Detect which cell encompasses the target text, then output its (x, y) center coordinate. 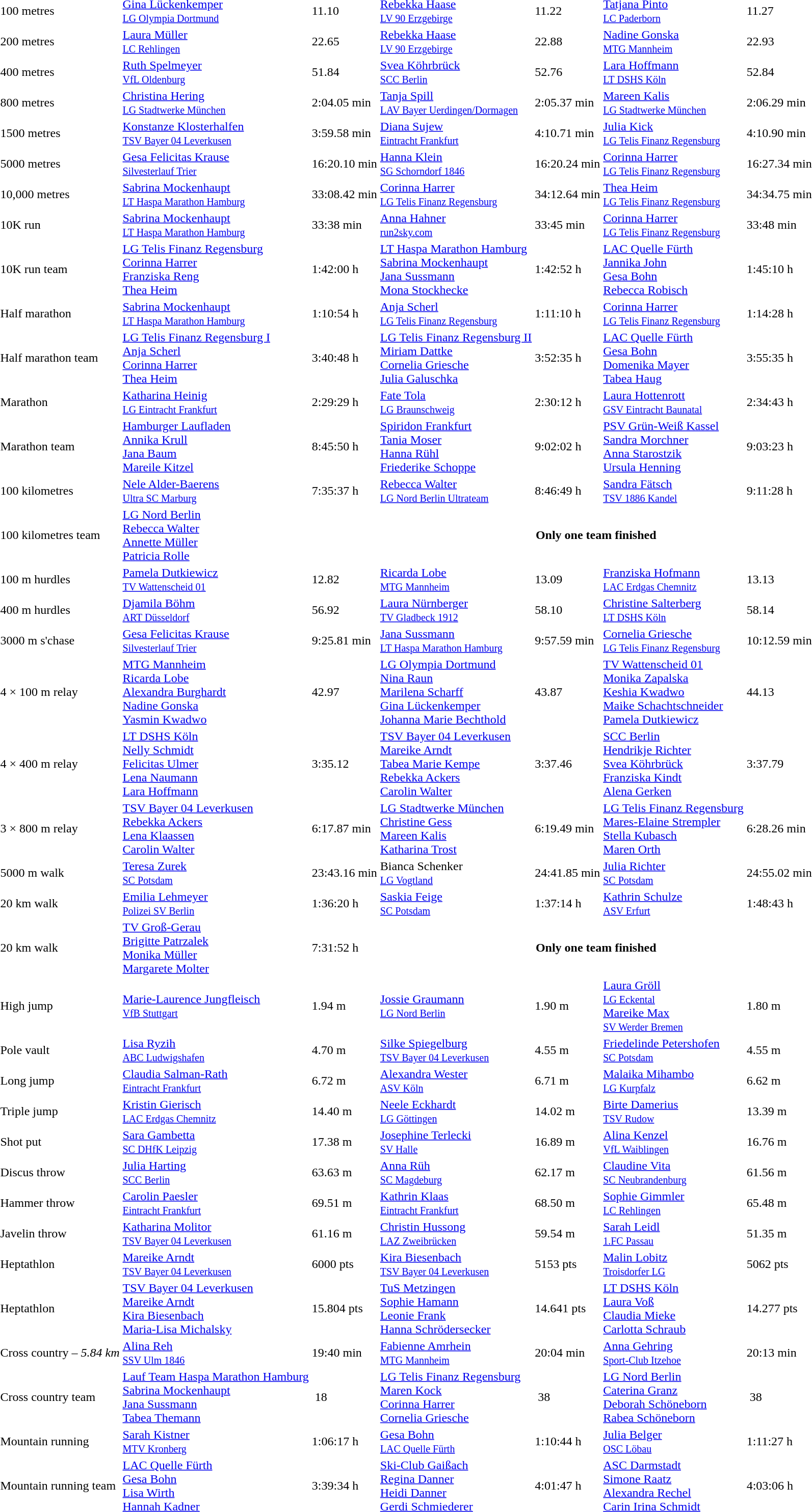
3:59.58 min (345, 133)
Birte DameriusTSV Rudow (673, 1112)
51.84 (345, 72)
8:45:50 h (345, 446)
Carolin PaeslerEintracht Frankfurt (216, 1203)
2:30:12 h (568, 402)
8:46:49 h (568, 491)
Claudine VitaSC Neubrandenburg (673, 1173)
Laura HottenrottGSV Eintracht Baunatal (673, 402)
Alina RehSSV Ulm 1846 (216, 1353)
Neele EckhardtLG Göttingen (456, 1112)
Nadine GonskaMTG Mannheim (673, 42)
1.90 m (568, 1006)
Anna GehringSport-Club Itzehoe (673, 1353)
56.92 (345, 610)
19:40 min (345, 1353)
Lara HoffmannLT DSHS Köln (673, 72)
Franziska HofmannLAC Erdgas Chemnitz (673, 580)
LG Olympia DortmundNina RaunMarilena ScharffGina LückenkemperJohanna Marie Bechthold (456, 692)
1.94 m (345, 1006)
6.72 m (345, 1081)
22.88 (568, 42)
3:35.12 (345, 764)
1:10:44 h (568, 1442)
Friedelinde PetershofenSC Potsdam (673, 1050)
Christin HussongLAZ Zweibrücken (456, 1234)
4:10.71 min (568, 133)
Hamburger LaufladenAnnika KrullJana BaumMareile Kitzel (216, 446)
33:38 min (345, 225)
Pamela DutkiewiczTV Wattenscheid 01 (216, 580)
Kathrin KlaasEintracht Frankfurt (456, 1203)
LG Telis Finanz Regensburg IIMiriam DattkeCornelia GriescheJulia Galuschka (456, 358)
Diana SujewEintracht Frankfurt (456, 133)
Sara GambettaSC DHfK Leipzig (216, 1142)
69.51 m (345, 1203)
LT DSHS KölnNelly SchmidtFelicitas UlmerLena NaumannLara Hoffmann (216, 764)
Anna RühSC Magdeburg (456, 1173)
3:37.46 (568, 764)
52.76 (568, 72)
Gesa BohnLAC Quelle Fürth (456, 1442)
Malaika MihamboLG Kurpfalz (673, 1081)
LT DSHS KölnLaura VoßClaudia MiekeCarlotta Schraub (673, 1308)
4.55 m (568, 1050)
Silke SpiegelburgTSV Bayer 04 Leverkusen (456, 1050)
1:36:20 h (345, 904)
Ricarda LobeMTG Mannheim (456, 580)
1:11:10 h (568, 314)
38 (568, 1397)
LG Telis Finanz Regensburg IAnja ScherlCorinna HarrerThea Heim (216, 358)
1:37:14 h (568, 904)
Sarah Leidl1.FC Passau (673, 1234)
3:52:35 h (568, 358)
LG Nord BerlinRebecca WalterAnnette MüllerPatricia Rolle (216, 535)
LG Telis Finanz RegensburgCorinna HarrerFranziska RengThea Heim (216, 269)
2:29:29 h (345, 402)
Claudia Salman-RathEintracht Frankfurt (216, 1081)
4.70 m (345, 1050)
9:57.59 min (568, 641)
1:42:52 h (568, 269)
TV Groß-GerauBrigitte PatrzalekMonika MüllerMargarete Molter (216, 948)
Julia KickLG Telis Finanz Regensburg (673, 133)
Cornelia GriescheLG Telis Finanz Regensburg (673, 641)
Mareike ArndtTSV Bayer 04 Leverkusen (216, 1264)
Sophie GimmlerLC Rehlingen (673, 1203)
6:19.49 min (568, 828)
5153 pts (568, 1264)
LG Nord BerlinCaterina GranzDeborah SchönebornRabea Schöneborn (673, 1397)
6.71 m (568, 1081)
Fabienne AmrheinMTG Mannheim (456, 1353)
33:08.42 min (345, 195)
Ruth SpelmeyerVfL Oldenburg (216, 72)
Anna Hahnerrun2sky.com (456, 225)
Kristin GierischLAC Erdgas Chemnitz (216, 1112)
Lisa RyzihABC Ludwigshafen (216, 1050)
6000 pts (345, 1264)
2:04.05 min (345, 103)
Rebecca WalterLG Nord Berlin Ultrateam (456, 491)
Saskia FeigeSC Potsdam (456, 904)
Sandra FätschTSV 1886 Kandel (673, 491)
1:42:00 h (345, 269)
PSV Grün-Weiß KasselSandra MorchnerAnna StarostzikUrsula Henning (673, 446)
Laura NürnbergerTV Gladbeck 1912 (456, 610)
Kathrin SchulzeASV Erfurt (673, 904)
LAC Quelle FürthGesa BohnDomenika MayerTabea Haug (673, 358)
Kira BiesenbachTSV Bayer 04 Leverkusen (456, 1264)
LG Telis Finanz RegensburgMaren KockCorinna HarrerCornelia Griesche (456, 1397)
Tanja SpillLAV Bayer Uerdingen/Dormagen (456, 103)
15.804 pts (345, 1308)
22.65 (345, 42)
TSV Bayer 04 LeverkusenRebekka AckersLena KlaassenCarolin Walter (216, 828)
Julia HartingSCC Berlin (216, 1173)
Katharina HeinigLG Eintracht Frankfurt (216, 402)
17.38 m (345, 1142)
Christina HeringLG Stadtwerke München (216, 103)
1:10:54 h (345, 314)
Bianca SchenkerLG Vogtland (456, 873)
9:25.81 min (345, 641)
Laura GröllLG EckentalMareike MaxSV Werder Bremen (673, 1006)
Sarah KistnerMTV Kronberg (216, 1442)
Malin LobitzTroisdorfer LG (673, 1264)
63.63 m (345, 1173)
14.40 m (345, 1112)
68.50 m (568, 1203)
Hanna KleinSG Schorndorf 1846 (456, 164)
23:43.16 min (345, 873)
20:04 min (568, 1353)
Djamila BöhmART Düsseldorf (216, 610)
SCC BerlinHendrikje RichterSvea KöhrbrückFranziska KindtAlena Gerken (673, 764)
59.54 m (568, 1234)
13.09 (568, 580)
Mareen KalisLG Stadtwerke München (673, 103)
62.17 m (568, 1173)
14.641 pts (568, 1308)
LT Haspa Marathon HamburgSabrina MockenhauptJana SussmannMona Stockhecke (456, 269)
Christine SalterbergLT DSHS Köln (673, 610)
Teresa ZurekSC Potsdam (216, 873)
Lauf Team Haspa Marathon HamburgSabrina MockenhauptJana SussmannTabea Themann (216, 1397)
43.87 (568, 692)
Svea KöhrbrückSCC Berlin (456, 72)
LAC Quelle FürthJannika JohnGesa BohnRebecca Robisch (673, 269)
9:02:02 h (568, 446)
3:40:48 h (345, 358)
LG Telis Finanz RegensburgMares-Elaine StremplerStella KubaschMaren Orth (673, 828)
7:31:52 h (345, 948)
TSV Bayer 04 LeverkusenMareike ArndtKira BiesenbachMaria-Lisa Michalsky (216, 1308)
Alexandra WesterASV Köln (456, 1081)
TV Wattenscheid 01Monika ZapalskaKeshia KwadwoMaike SchachtschneiderPamela Dutkiewicz (673, 692)
34:12.64 min (568, 195)
Anja ScherlLG Telis Finanz Regensburg (456, 314)
14.02 m (568, 1112)
Konstanze KlosterhalfenTSV Bayer 04 Leverkusen (216, 133)
Jossie GraumannLG Nord Berlin (456, 1006)
1:06:17 h (345, 1442)
Julia RichterSC Potsdam (673, 873)
Alina KenzelVfL Waiblingen (673, 1142)
42.97 (345, 692)
Rebekka HaaseLV 90 Erzgebirge (456, 42)
Laura MüllerLC Rehlingen (216, 42)
MTG MannheimRicarda LobeAlexandra BurghardtNadine GonskaYasmin Kwadwo (216, 692)
Marie-Laurence JungfleischVfB Stuttgart (216, 1006)
Jana SussmannLT Haspa Marathon Hamburg (456, 641)
61.16 m (345, 1234)
Julia BelgerOSC Löbau (673, 1442)
Fate TolaLG Braunschweig (456, 402)
TuS MetzingenSophie HamannLeonie FrankHanna Schrödersecker (456, 1308)
2:05.37 min (568, 103)
33:45 min (568, 225)
7:35:37 h (345, 491)
Spiridon FrankfurtTania MoserHanna RühlFriederike Schoppe (456, 446)
16:20.10 min (345, 164)
Emilia LehmeyerPolizei SV Berlin (216, 904)
6:17.87 min (345, 828)
Josephine TerleckiSV Halle (456, 1142)
16:20.24 min (568, 164)
18 (345, 1397)
58.10 (568, 610)
16.89 m (568, 1142)
Nele Alder-BaerensUltra SC Marburg (216, 491)
TSV Bayer 04 LeverkusenMareike ArndtTabea Marie KempeRebekka AckersCarolin Walter (456, 764)
LG Stadtwerke MünchenChristine GessMareen KalisKatharina Trost (456, 828)
12.82 (345, 580)
Katharina MolitorTSV Bayer 04 Leverkusen (216, 1234)
Thea HeimLG Telis Finanz Regensburg (673, 195)
24:41.85 min (568, 873)
